From the cell containing the given text, extract its center point as [X, Y] coordinate. 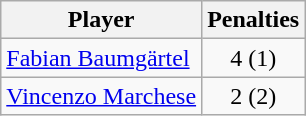
Penalties [254, 20]
4 (1) [254, 58]
Fabian Baumgärtel [102, 58]
Vincenzo Marchese [102, 96]
2 (2) [254, 96]
Player [102, 20]
